Provide the (X, Y) coordinate of the cell's center where the given text is located.  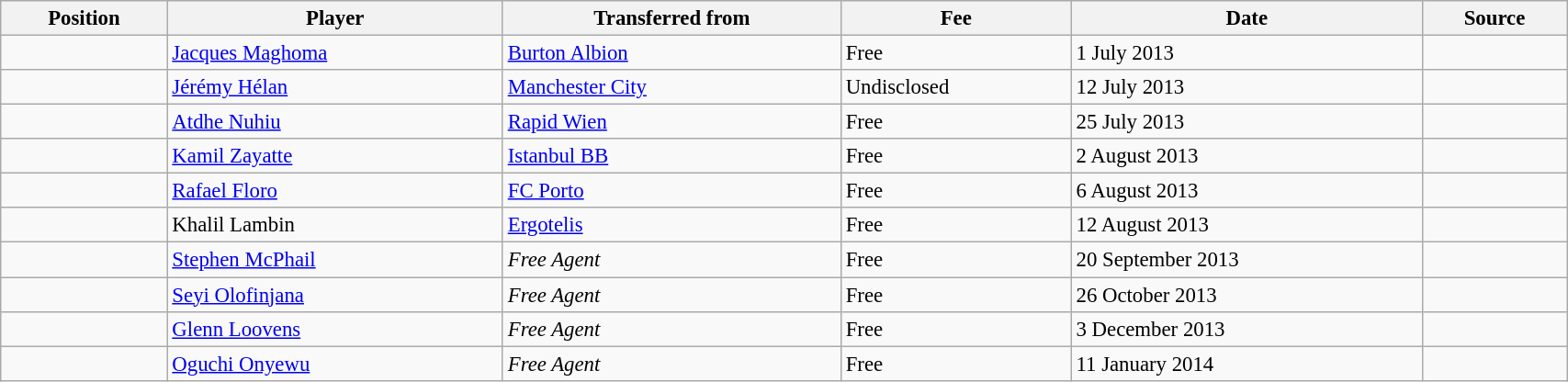
Ergotelis (671, 225)
26 October 2013 (1247, 295)
Glenn Loovens (334, 329)
Rapid Wien (671, 122)
Player (334, 18)
Jérémy Hélan (334, 87)
Position (85, 18)
6 August 2013 (1247, 191)
Transferred from (671, 18)
1 July 2013 (1247, 53)
Burton Albion (671, 53)
Manchester City (671, 87)
Kamil Zayatte (334, 156)
Istanbul BB (671, 156)
Khalil Lambin (334, 225)
25 July 2013 (1247, 122)
Fee (955, 18)
Undisclosed (955, 87)
Jacques Maghoma (334, 53)
3 December 2013 (1247, 329)
Seyi Olofinjana (334, 295)
12 July 2013 (1247, 87)
11 January 2014 (1247, 364)
Rafael Floro (334, 191)
2 August 2013 (1247, 156)
FC Porto (671, 191)
Date (1247, 18)
Oguchi Onyewu (334, 364)
Source (1494, 18)
Atdhe Nuhiu (334, 122)
12 August 2013 (1247, 225)
20 September 2013 (1247, 260)
Stephen McPhail (334, 260)
